Determine the [x, y] coordinate at the center of the cell enclosing the given text.  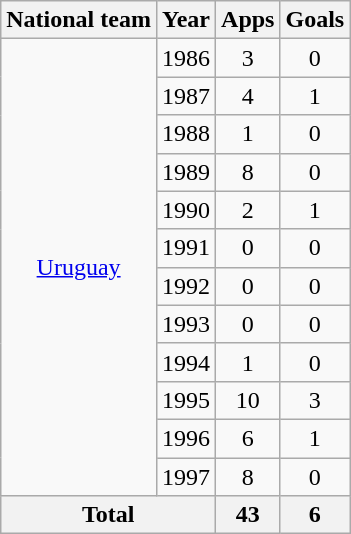
10 [248, 400]
1993 [186, 324]
1994 [186, 362]
1989 [186, 172]
1997 [186, 477]
1988 [186, 134]
Total [108, 515]
4 [248, 96]
1986 [186, 58]
1995 [186, 400]
Year [186, 20]
1990 [186, 210]
2 [248, 210]
43 [248, 515]
National team [79, 20]
1991 [186, 248]
Apps [248, 20]
1996 [186, 438]
1992 [186, 286]
1987 [186, 96]
Uruguay [79, 268]
Goals [315, 20]
